Extract the [X, Y] coordinate from the center of the cell holding the provided text.  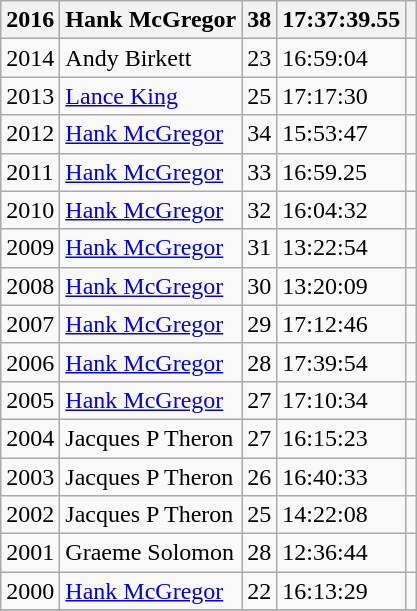
26 [260, 477]
32 [260, 210]
2006 [30, 362]
29 [260, 324]
34 [260, 134]
16:59:04 [342, 58]
16:04:32 [342, 210]
17:17:30 [342, 96]
13:20:09 [342, 286]
2004 [30, 438]
2003 [30, 477]
14:22:08 [342, 515]
2010 [30, 210]
2011 [30, 172]
2008 [30, 286]
16:59.25 [342, 172]
Lance King [151, 96]
33 [260, 172]
15:53:47 [342, 134]
2005 [30, 400]
2012 [30, 134]
2013 [30, 96]
Graeme Solomon [151, 553]
17:37:39.55 [342, 20]
13:22:54 [342, 248]
2016 [30, 20]
Andy Birkett [151, 58]
12:36:44 [342, 553]
2009 [30, 248]
38 [260, 20]
30 [260, 286]
17:10:34 [342, 400]
2007 [30, 324]
17:12:46 [342, 324]
16:15:23 [342, 438]
16:40:33 [342, 477]
16:13:29 [342, 591]
17:39:54 [342, 362]
2014 [30, 58]
2000 [30, 591]
23 [260, 58]
31 [260, 248]
2001 [30, 553]
22 [260, 591]
2002 [30, 515]
